Detect which cell encompasses the target text, then output its [x, y] center coordinate. 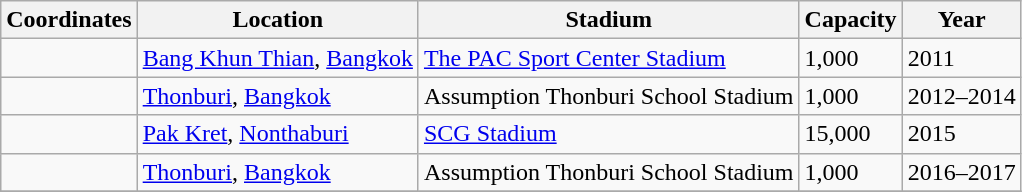
Bang Khun Thian, Bangkok [278, 58]
2016–2017 [962, 172]
Stadium [608, 20]
15,000 [850, 134]
Capacity [850, 20]
2015 [962, 134]
SCG Stadium [608, 134]
Coordinates [69, 20]
2011 [962, 58]
The PAC Sport Center Stadium [608, 58]
2012–2014 [962, 96]
Pak Kret, Nonthaburi [278, 134]
Location [278, 20]
Year [962, 20]
